Search for the cell housing the specified text and yield its [x, y] center coordinate. 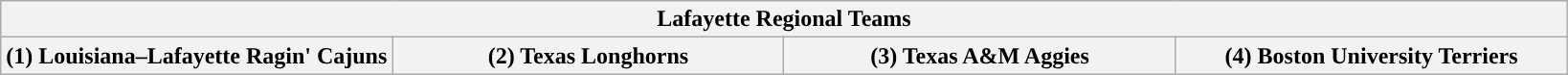
(2) Texas Longhorns [588, 56]
Lafayette Regional Teams [784, 19]
(3) Texas A&M Aggies [980, 56]
(1) Louisiana–Lafayette Ragin' Cajuns [197, 56]
(4) Boston University Terriers [1371, 56]
